Find where the given text appears and provide that cell's center as [x, y] coordinate. 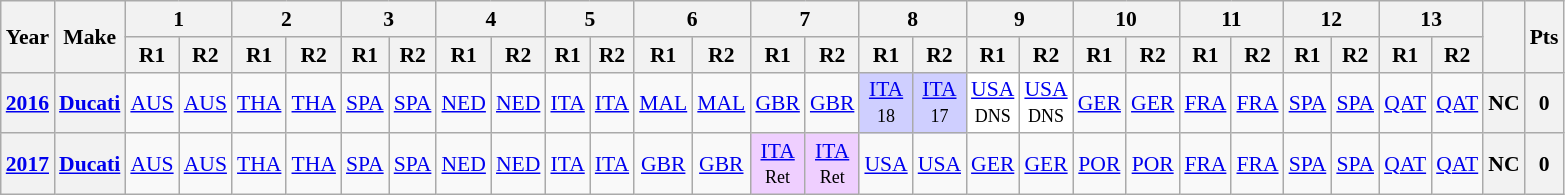
ITA17 [940, 102]
7 [804, 19]
2 [286, 19]
ITA18 [886, 102]
6 [692, 19]
Year [28, 36]
10 [1126, 19]
Make [90, 36]
1 [178, 19]
4 [490, 19]
5 [590, 19]
8 [912, 19]
12 [1332, 19]
Pts [1544, 36]
9 [1020, 19]
3 [388, 19]
13 [1431, 19]
11 [1231, 19]
2017 [28, 164]
2016 [28, 102]
